From the cell containing the given text, extract its center point as (X, Y) coordinate. 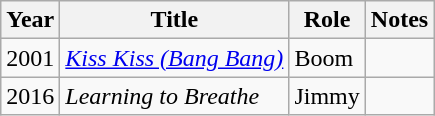
Jimmy (327, 96)
Title (174, 20)
2001 (30, 58)
Learning to Breathe (174, 96)
Kiss Kiss (Bang Bang) (174, 58)
Year (30, 20)
Role (327, 20)
2016 (30, 96)
Boom (327, 58)
Notes (399, 20)
